Scan for the cell matching the given text and deliver its [X, Y] coordinate at center. 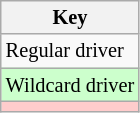
Wildcard driver [70, 85]
Key [70, 17]
Regular driver [70, 51]
